Identify which cell holds the provided text, then report its [x, y] central coordinate. 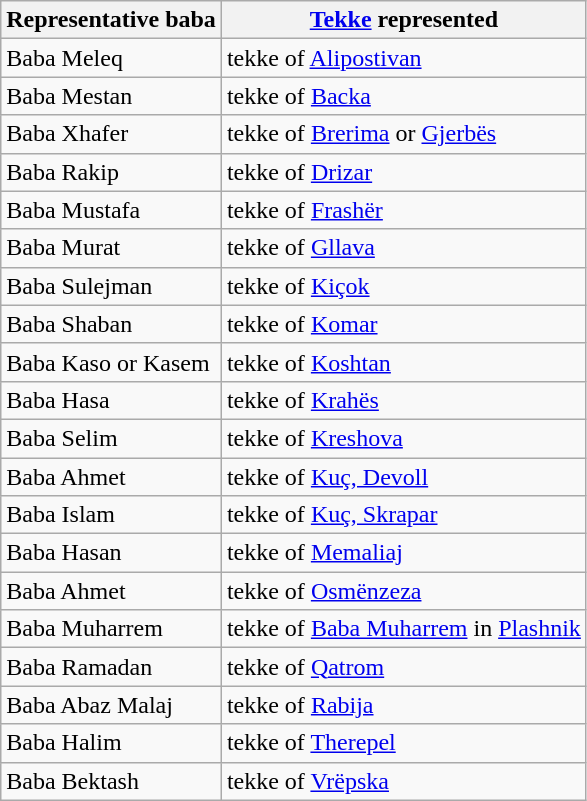
Baba Abaz Malaj [112, 705]
tekke of Vrëpska [404, 781]
Baba Meleq [112, 58]
Baba Murat [112, 248]
Baba Mustafa [112, 210]
Baba Mestan [112, 96]
tekke of Baba Muharrem in Plashnik [404, 629]
tekke of Gllava [404, 248]
Baba Kaso or Kasem [112, 362]
Baba Shaban [112, 324]
Representative baba [112, 20]
tekke of Qatrom [404, 667]
tekke of Kuç, Skrapar [404, 515]
tekke of Frashër [404, 210]
Baba Bektash [112, 781]
tekke of Kreshova [404, 438]
Tekke represented [404, 20]
tekke of Memaliaj [404, 553]
Baba Muharrem [112, 629]
Baba Xhafer [112, 134]
tekke of Krahës [404, 400]
Baba Halim [112, 743]
tekke of Rabija [404, 705]
tekke of Therepel [404, 743]
tekke of Alipostivan [404, 58]
tekke of Kiçok [404, 286]
Baba Hasa [112, 400]
tekke of Backa [404, 96]
Baba Selim [112, 438]
Baba Hasan [112, 553]
tekke of Brerima or Gjerbës [404, 134]
tekke of Koshtan [404, 362]
Baba Ramadan [112, 667]
tekke of Komar [404, 324]
Baba Rakip [112, 172]
tekke of Drizar [404, 172]
Baba Islam [112, 515]
tekke of Osmënzeza [404, 591]
Baba Sulejman [112, 286]
tekke of Kuç, Devoll [404, 477]
